Capture the cell that displays the provided text and extract its [x, y] central coordinate. 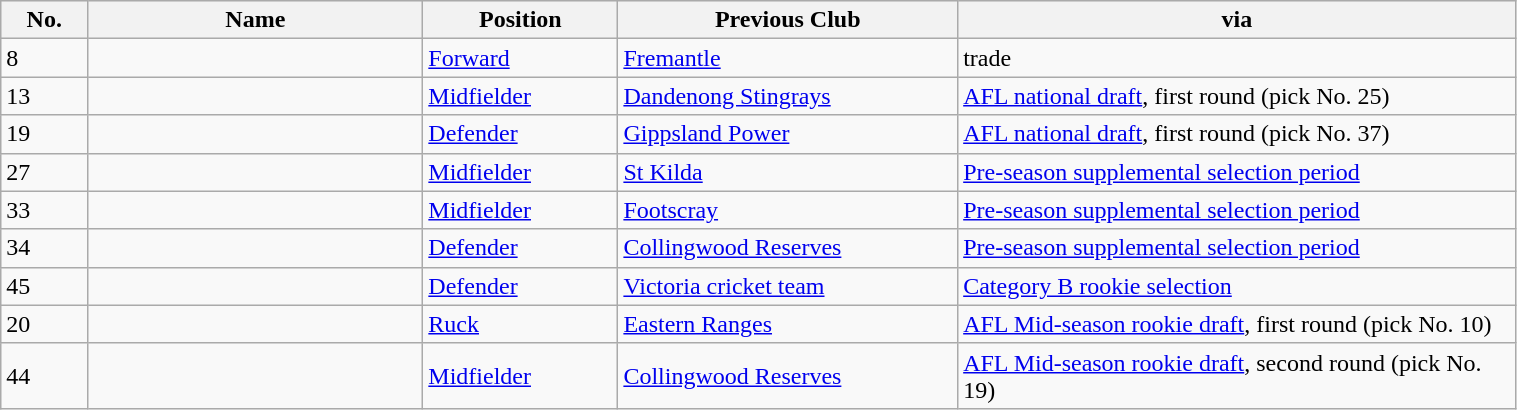
13 [44, 96]
Footscray [788, 210]
Position [520, 20]
AFL Mid-season rookie draft, first round (pick No. 10) [1237, 324]
Eastern Ranges [788, 324]
Previous Club [788, 20]
45 [44, 286]
Dandenong Stingrays [788, 96]
19 [44, 134]
20 [44, 324]
Category B rookie selection [1237, 286]
trade [1237, 58]
No. [44, 20]
Fremantle [788, 58]
via [1237, 20]
44 [44, 376]
Ruck [520, 324]
AFL national draft, first round (pick No. 25) [1237, 96]
33 [44, 210]
AFL Mid-season rookie draft, second round (pick No. 19) [1237, 376]
AFL national draft, first round (pick No. 37) [1237, 134]
8 [44, 58]
Gippsland Power [788, 134]
27 [44, 172]
Victoria cricket team [788, 286]
34 [44, 248]
St Kilda [788, 172]
Forward [520, 58]
Name [256, 20]
